Return the (X, Y) coordinate for the center point of the cell that contains the specified text.  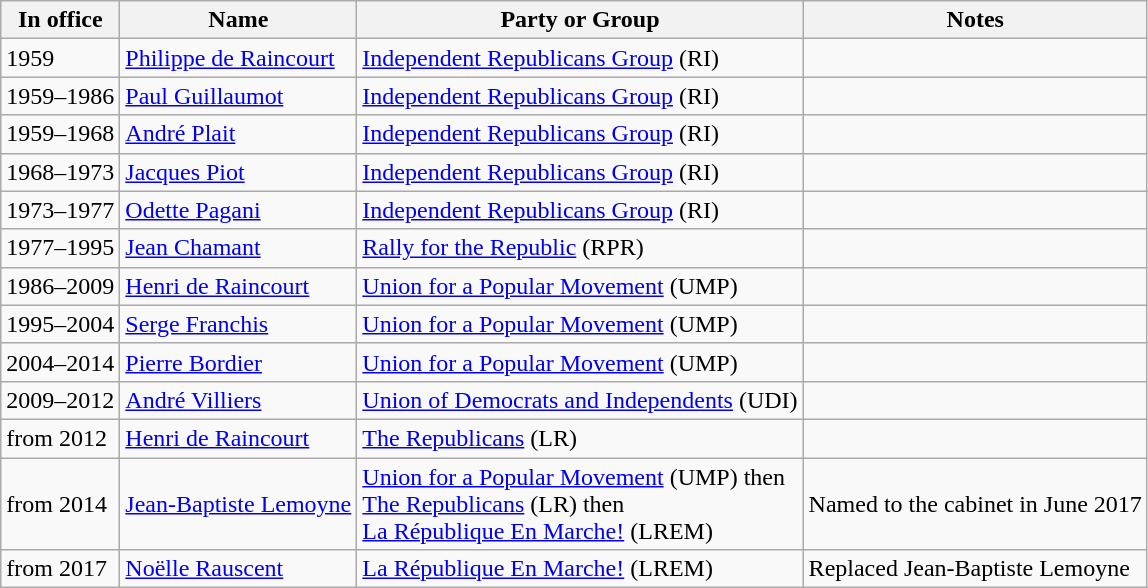
André Plait (238, 134)
1986–2009 (60, 286)
Party or Group (580, 20)
Jacques Piot (238, 172)
Philippe de Raincourt (238, 58)
2009–2012 (60, 400)
1995–2004 (60, 324)
1959–1968 (60, 134)
Pierre Bordier (238, 362)
The Republicans (LR) (580, 438)
from 2014 (60, 504)
Notes (975, 20)
from 2017 (60, 569)
from 2012 (60, 438)
Paul Guillaumot (238, 96)
In office (60, 20)
Replaced Jean-Baptiste Lemoyne (975, 569)
Serge Franchis (238, 324)
Name (238, 20)
1959 (60, 58)
Jean-Baptiste Lemoyne (238, 504)
Odette Pagani (238, 210)
Rally for the Republic (RPR) (580, 248)
André Villiers (238, 400)
Jean Chamant (238, 248)
1968–1973 (60, 172)
Noëlle Rauscent (238, 569)
Named to the cabinet in June 2017 (975, 504)
1959–1986 (60, 96)
1977–1995 (60, 248)
Union of Democrats and Independents (UDI) (580, 400)
Union for a Popular Movement (UMP) thenThe Republicans (LR) thenLa République En Marche! (LREM) (580, 504)
La République En Marche! (LREM) (580, 569)
2004–2014 (60, 362)
1973–1977 (60, 210)
